Capture the cell that displays the provided text and extract its [X, Y] central coordinate. 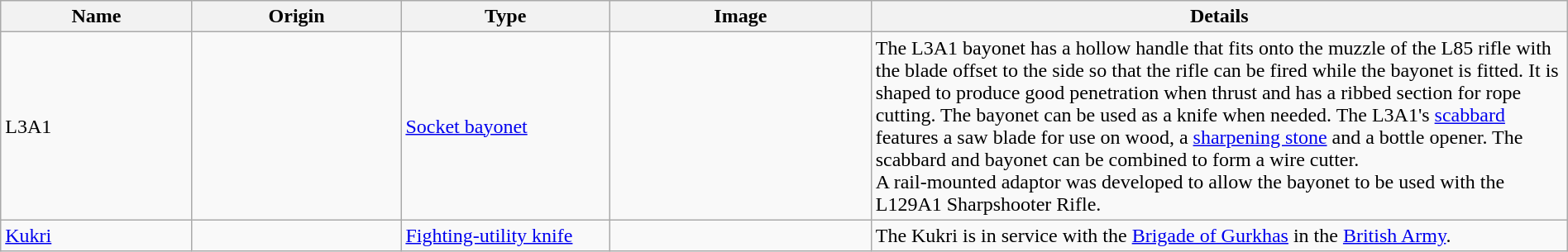
Image [740, 17]
Details [1219, 17]
Type [506, 17]
Fighting-utility knife [506, 235]
Origin [296, 17]
Socket bayonet [506, 126]
Name [97, 17]
Kukri [97, 235]
The Kukri is in service with the Brigade of Gurkhas in the British Army. [1219, 235]
L3A1 [97, 126]
